Return the [x, y] coordinate for the center point of the cell that contains the specified text.  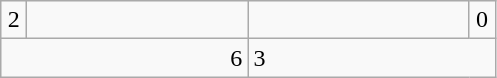
6 [124, 58]
2 [14, 20]
0 [482, 20]
3 [372, 58]
